Extract the (X, Y) coordinate from the center of the cell holding the provided text.  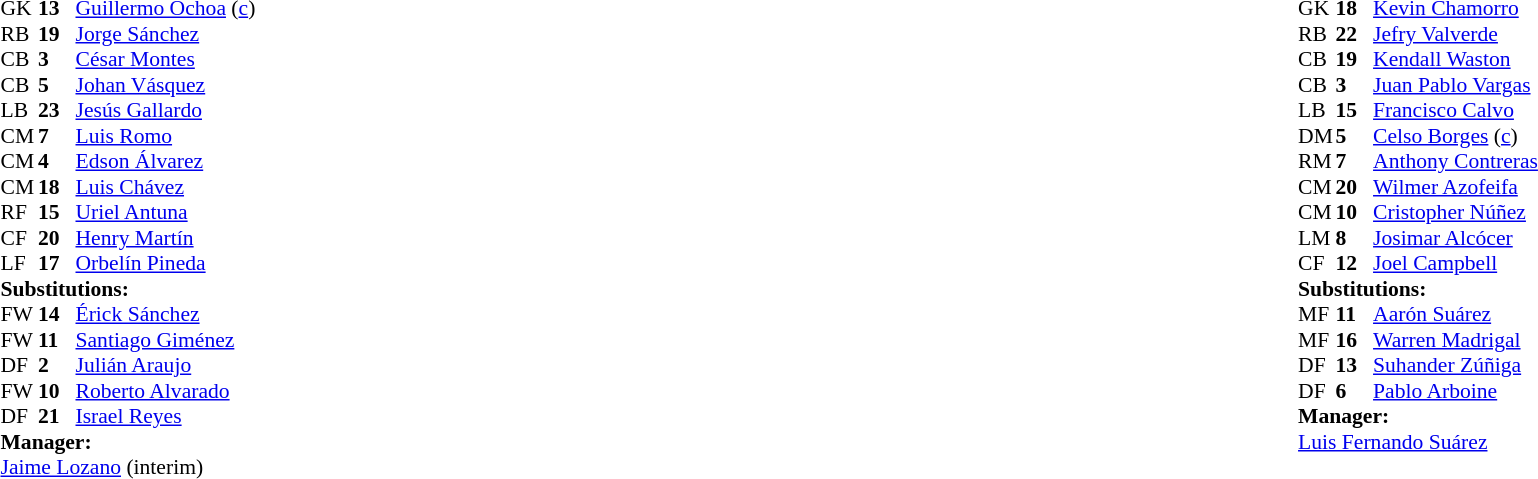
Pablo Arboine (1456, 391)
Luis Romo (166, 136)
Luis Fernando Suárez (1418, 442)
LF (19, 263)
13 (1355, 365)
Anthony Contreras (1456, 161)
Suhander Zúñiga (1456, 365)
6 (1355, 391)
18 (57, 187)
Santiago Giménez (166, 340)
LM (1317, 238)
Julián Araujo (166, 365)
Cristopher Núñez (1456, 213)
16 (1355, 340)
Jesús Gallardo (166, 111)
14 (57, 315)
César Montes (166, 59)
Luis Chávez (166, 187)
23 (57, 111)
Johan Vásquez (166, 85)
Celso Borges (c) (1456, 136)
4 (57, 161)
Jefry Valverde (1456, 34)
Wilmer Azofeifa (1456, 187)
8 (1355, 238)
Jorge Sánchez (166, 34)
Henry Martín (166, 238)
Kendall Waston (1456, 59)
22 (1355, 34)
Érick Sánchez (166, 315)
21 (57, 417)
Israel Reyes (166, 417)
Aarón Suárez (1456, 315)
DM (1317, 136)
2 (57, 365)
RF (19, 213)
Roberto Alvarado (166, 391)
Orbelín Pineda (166, 263)
17 (57, 263)
Warren Madrigal (1456, 340)
RM (1317, 161)
Edson Álvarez (166, 161)
Josimar Alcócer (1456, 238)
Joel Campbell (1456, 263)
12 (1355, 263)
Uriel Antuna (166, 213)
Juan Pablo Vargas (1456, 85)
Francisco Calvo (1456, 111)
